Capture the cell that displays the provided text and extract its (x, y) central coordinate. 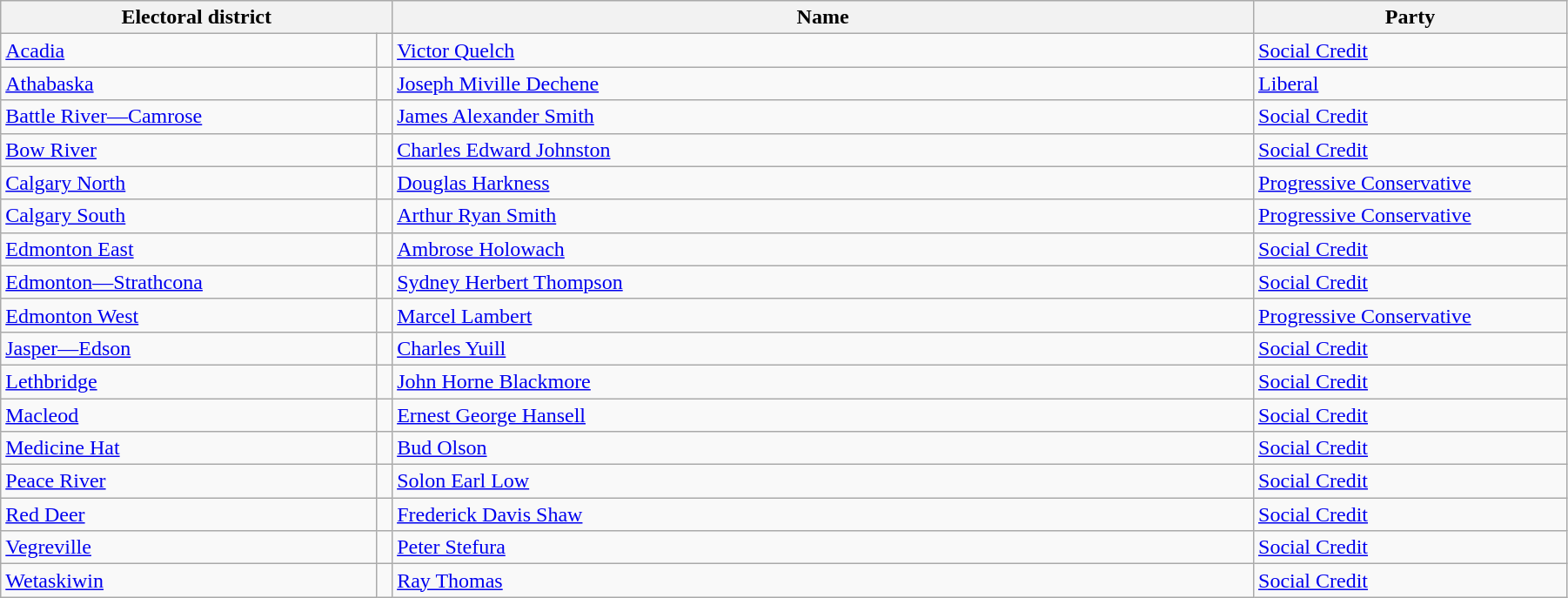
Lethbridge (189, 381)
Edmonton—Strathcona (189, 282)
Peter Stefura (823, 548)
Edmonton East (189, 249)
Peace River (189, 481)
Charles Yuill (823, 348)
Charles Edward Johnston (823, 150)
Ray Thomas (823, 581)
Calgary North (189, 183)
Sydney Herbert Thompson (823, 282)
Calgary South (189, 216)
Marcel Lambert (823, 315)
Ernest George Hansell (823, 415)
Joseph Miville Dechene (823, 84)
Bud Olson (823, 448)
Frederick Davis Shaw (823, 514)
Party (1411, 17)
Ambrose Holowach (823, 249)
Wetaskiwin (189, 581)
Medicine Hat (189, 448)
Liberal (1411, 84)
John Horne Blackmore (823, 381)
James Alexander Smith (823, 117)
Edmonton West (189, 315)
Name (823, 17)
Douglas Harkness (823, 183)
Macleod (189, 415)
Vegreville (189, 548)
Acadia (189, 50)
Red Deer (189, 514)
Battle River—Camrose (189, 117)
Athabaska (189, 84)
Jasper—Edson (189, 348)
Bow River (189, 150)
Arthur Ryan Smith (823, 216)
Electoral district (197, 17)
Solon Earl Low (823, 481)
Victor Quelch (823, 50)
